Search for the cell housing the specified text and yield its [X, Y] center coordinate. 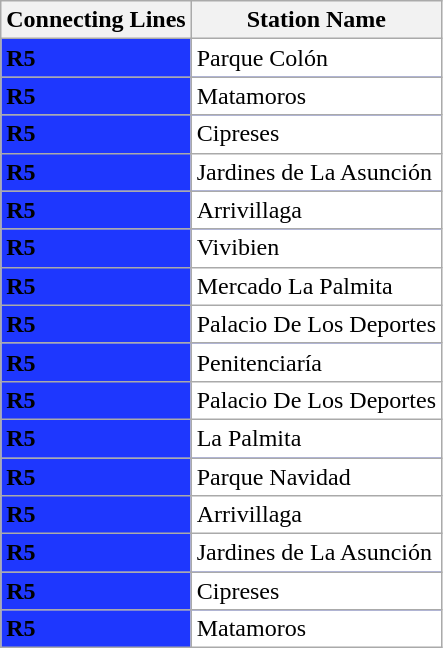
La Palmita [316, 438]
Vivibien [316, 248]
Station Name [316, 20]
Penitenciaría [316, 362]
Parque Navidad [316, 477]
Mercado La Palmita [316, 286]
Connecting Lines [96, 20]
Parque Colón [316, 58]
